Find where the given text appears and provide that cell's center as (x, y) coordinate. 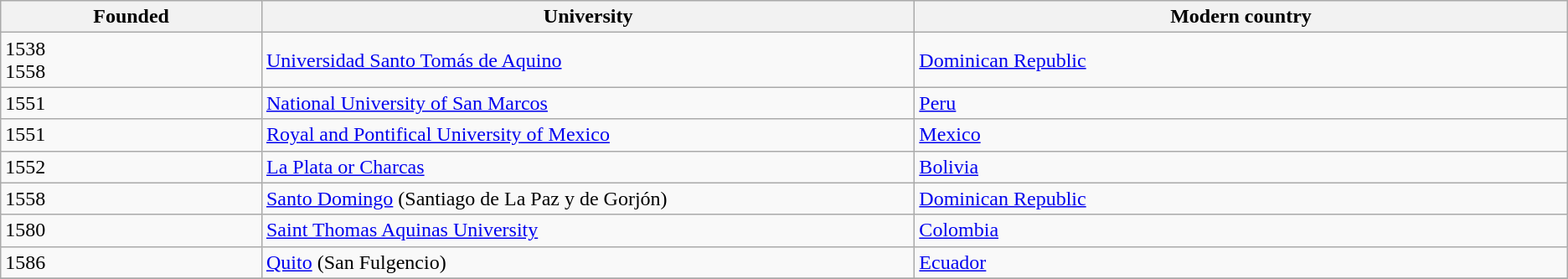
National University of San Marcos (588, 103)
Bolivia (1241, 167)
Ecuador (1241, 262)
1580 (132, 230)
Mexico (1241, 135)
University (588, 17)
Universidad Santo Tomás de Aquino (588, 60)
15381558 (132, 60)
Colombia (1241, 230)
1558 (132, 199)
La Plata or Charcas (588, 167)
Santo Domingo (Santiago de La Paz y de Gorjón) (588, 199)
1552 (132, 167)
1586 (132, 262)
Modern country (1241, 17)
Peru (1241, 103)
Founded (132, 17)
Saint Thomas Aquinas University (588, 230)
Royal and Pontifical University of Mexico (588, 135)
Quito (San Fulgencio) (588, 262)
